Detect which cell encompasses the target text, then output its (X, Y) center coordinate. 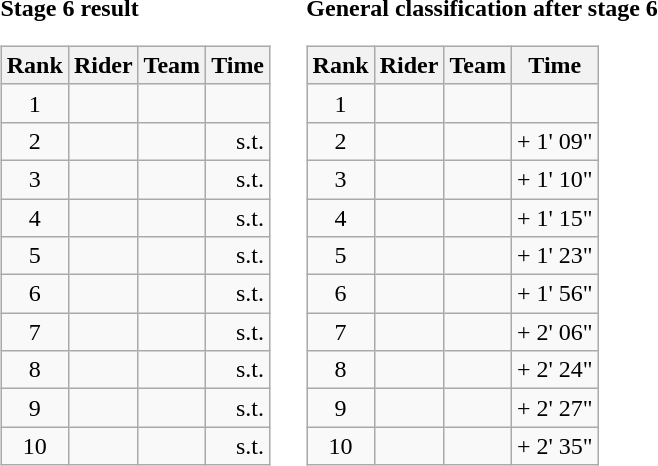
+ 2' 24" (554, 370)
+ 2' 35" (554, 446)
+ 1' 10" (554, 179)
+ 2' 27" (554, 408)
+ 2' 06" (554, 332)
+ 1' 56" (554, 294)
+ 1' 09" (554, 141)
+ 1' 23" (554, 256)
+ 1' 15" (554, 217)
